Search for the cell housing the specified text and yield its (X, Y) center coordinate. 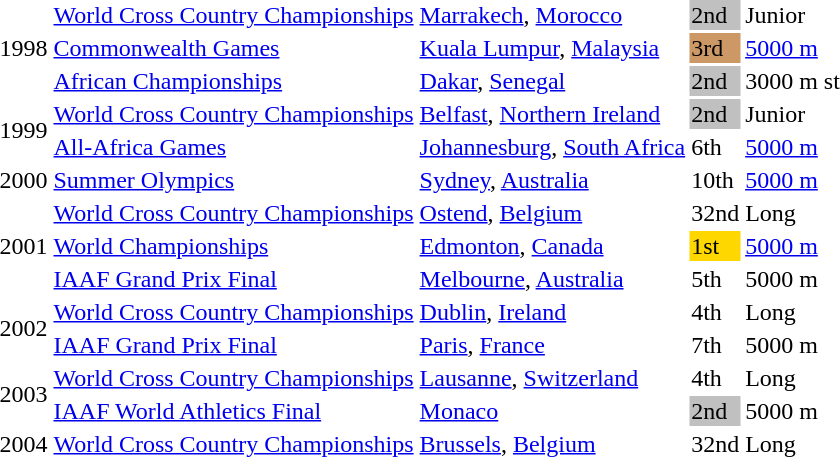
Edmonton, Canada (552, 246)
Summer Olympics (234, 180)
African Championships (234, 81)
Belfast, Northern Ireland (552, 114)
3rd (716, 48)
32nd (716, 213)
All-Africa Games (234, 147)
Ostend, Belgium (552, 213)
6th (716, 147)
Kuala Lumpur, Malaysia (552, 48)
1st (716, 246)
Lausanne, Switzerland (552, 378)
World Championships (234, 246)
Johannesburg, South Africa (552, 147)
10th (716, 180)
Monaco (552, 411)
Dublin, Ireland (552, 312)
7th (716, 345)
5th (716, 279)
Melbourne, Australia (552, 279)
IAAF World Athletics Final (234, 411)
Sydney, Australia (552, 180)
Dakar, Senegal (552, 81)
Commonwealth Games (234, 48)
Marrakech, Morocco (552, 15)
Paris, France (552, 345)
